Provide the [x, y] coordinate of the cell's center where the given text is located.  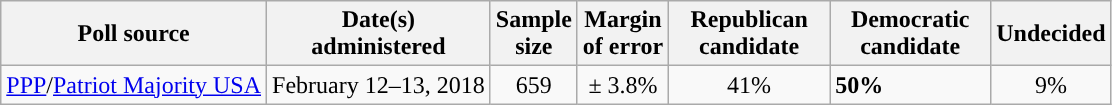
659 [534, 85]
Democraticcandidate [910, 34]
Poll source [134, 34]
9% [1051, 85]
± 3.8% [622, 85]
Samplesize [534, 34]
50% [910, 85]
Date(s)administered [379, 34]
Marginof error [622, 34]
Undecided [1051, 34]
41% [750, 85]
February 12–13, 2018 [379, 85]
PPP/Patriot Majority USA [134, 85]
Republicancandidate [750, 34]
